Detect which cell encompasses the target text, then output its (x, y) center coordinate. 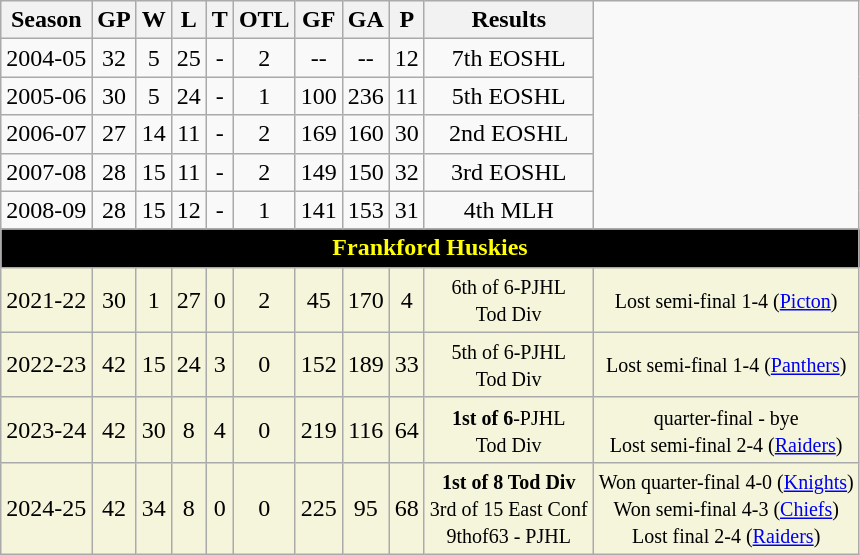
2024-25 (46, 508)
2004-05 (46, 58)
GF (318, 20)
100 (318, 96)
225 (318, 508)
P (406, 20)
152 (318, 364)
116 (366, 430)
170 (366, 300)
141 (318, 210)
2022-23 (46, 364)
153 (366, 210)
14 (154, 134)
6th of 6-PJHLTod Div (508, 300)
GA (366, 20)
Frankford Huskies (430, 248)
3rd EOSHL (508, 172)
1st of 8 Tod Div3rd of 15 East Conf 9thof63 - PJHL (508, 508)
5th EOSHL (508, 96)
Won quarter-final 4-0 (Knights)Won semi-final 4-3 (Chiefs)Lost final 2-4 (Raiders) (726, 508)
45 (318, 300)
150 (366, 172)
L (188, 20)
1st of 6-PJHLTod Div (508, 430)
W (154, 20)
236 (366, 96)
2005-06 (46, 96)
Season (46, 20)
Lost semi-final 1-4 (Panthers) (726, 364)
31 (406, 210)
219 (318, 430)
25 (188, 58)
68 (406, 508)
7th EOSHL (508, 58)
2008-09 (46, 210)
5th of 6-PJHLTod Div (508, 364)
169 (318, 134)
2007-08 (46, 172)
3 (220, 364)
2023-24 (46, 430)
Lost semi-final 1-4 (Picton) (726, 300)
34 (154, 508)
2006-07 (46, 134)
OTL (264, 20)
GP (114, 20)
33 (406, 364)
2021-22 (46, 300)
189 (366, 364)
64 (406, 430)
T (220, 20)
2nd EOSHL (508, 134)
quarter-final - byeLost semi-final 2-4 (Raiders) (726, 430)
160 (366, 134)
95 (366, 508)
4th MLH (508, 210)
149 (318, 172)
Results (508, 20)
